Determine the (X, Y) coordinate at the center of the cell enclosing the given text.  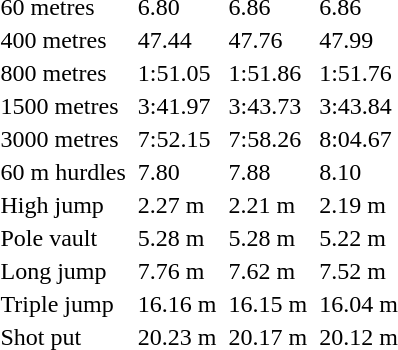
7:58.26 (268, 139)
3:41.97 (177, 106)
7.88 (268, 172)
47.76 (268, 40)
1:51.05 (177, 73)
2.27 m (177, 205)
16.15 m (268, 304)
7.76 m (177, 271)
7.80 (177, 172)
1:51.86 (268, 73)
16.16 m (177, 304)
7.62 m (268, 271)
3:43.73 (268, 106)
7:52.15 (177, 139)
2.21 m (268, 205)
47.44 (177, 40)
